Locate the cell with the specified text and output its (X, Y) center coordinate. 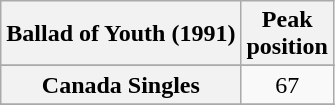
67 (287, 85)
Peakposition (287, 34)
Canada Singles (121, 85)
Ballad of Youth (1991) (121, 34)
